Find where the given text appears and provide that cell's center as (X, Y) coordinate. 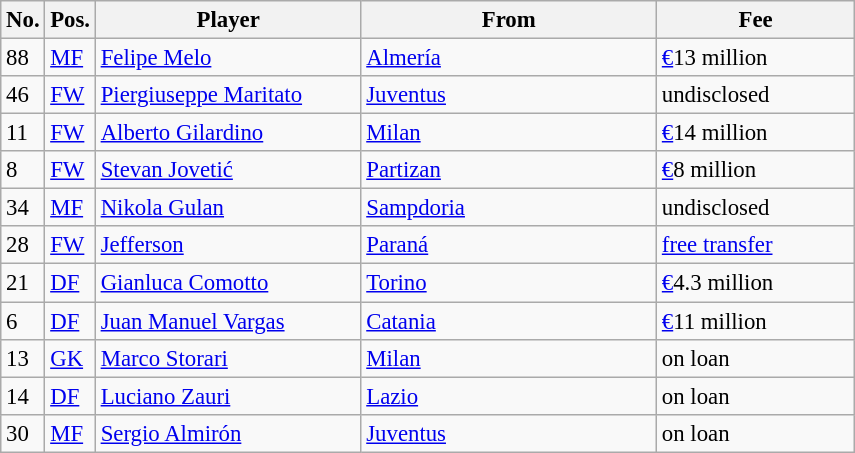
€4.3 million (756, 283)
11 (23, 133)
30 (23, 433)
13 (23, 358)
34 (23, 208)
14 (23, 396)
8 (23, 170)
Alberto Gilardino (228, 133)
6 (23, 321)
Felipe Melo (228, 58)
free transfer (756, 245)
GK (70, 358)
Stevan Jovetić (228, 170)
From (509, 20)
Catania (509, 321)
Nikola Gulan (228, 208)
28 (23, 245)
Partizan (509, 170)
Paraná (509, 245)
Player (228, 20)
Gianluca Comotto (228, 283)
Marco Storari (228, 358)
Jefferson (228, 245)
Juan Manuel Vargas (228, 321)
Lazio (509, 396)
Sampdoria (509, 208)
Luciano Zauri (228, 396)
Sergio Almirón (228, 433)
Almería (509, 58)
Piergiuseppe Maritato (228, 95)
€11 million (756, 321)
Pos. (70, 20)
46 (23, 95)
€13 million (756, 58)
€8 million (756, 170)
No. (23, 20)
€14 million (756, 133)
88 (23, 58)
21 (23, 283)
Fee (756, 20)
Torino (509, 283)
